Output the [x, y] coordinate of the center of the cell containing the given text.  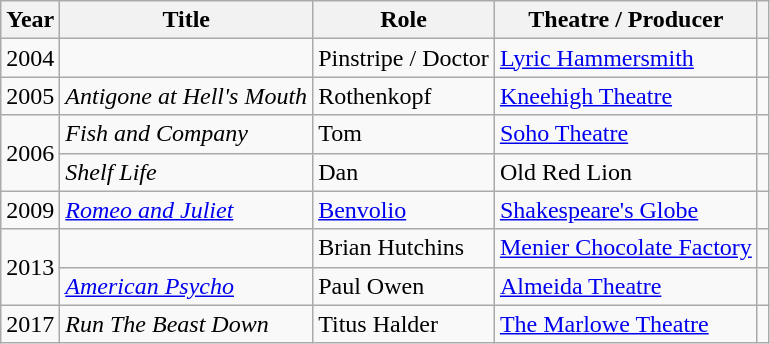
2013 [30, 267]
Lyric Hammersmith [626, 58]
Shakespeare's Globe [626, 210]
Run The Beast Down [186, 324]
Role [404, 20]
Shelf Life [186, 172]
Soho Theatre [626, 134]
The Marlowe Theatre [626, 324]
Titus Halder [404, 324]
2009 [30, 210]
Year [30, 20]
Paul Owen [404, 286]
Theatre / Producer [626, 20]
Tom [404, 134]
2017 [30, 324]
American Psycho [186, 286]
Romeo and Juliet [186, 210]
Dan [404, 172]
2006 [30, 153]
Brian Hutchins [404, 248]
Kneehigh Theatre [626, 96]
Old Red Lion [626, 172]
Benvolio [404, 210]
Almeida Theatre [626, 286]
2004 [30, 58]
Title [186, 20]
Antigone at Hell's Mouth [186, 96]
Fish and Company [186, 134]
Rothenkopf [404, 96]
2005 [30, 96]
Pinstripe / Doctor [404, 58]
Menier Chocolate Factory [626, 248]
